Detect which cell encompasses the target text, then output its [X, Y] center coordinate. 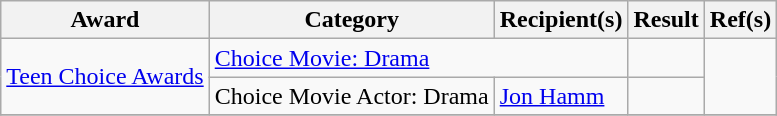
Award [105, 20]
Ref(s) [740, 20]
Result [666, 20]
Recipient(s) [561, 20]
Choice Movie Actor: Drama [352, 96]
Category [352, 20]
Teen Choice Awards [105, 77]
Choice Movie: Drama [418, 58]
Jon Hamm [561, 96]
